Detect which cell encompasses the target text, then output its (x, y) center coordinate. 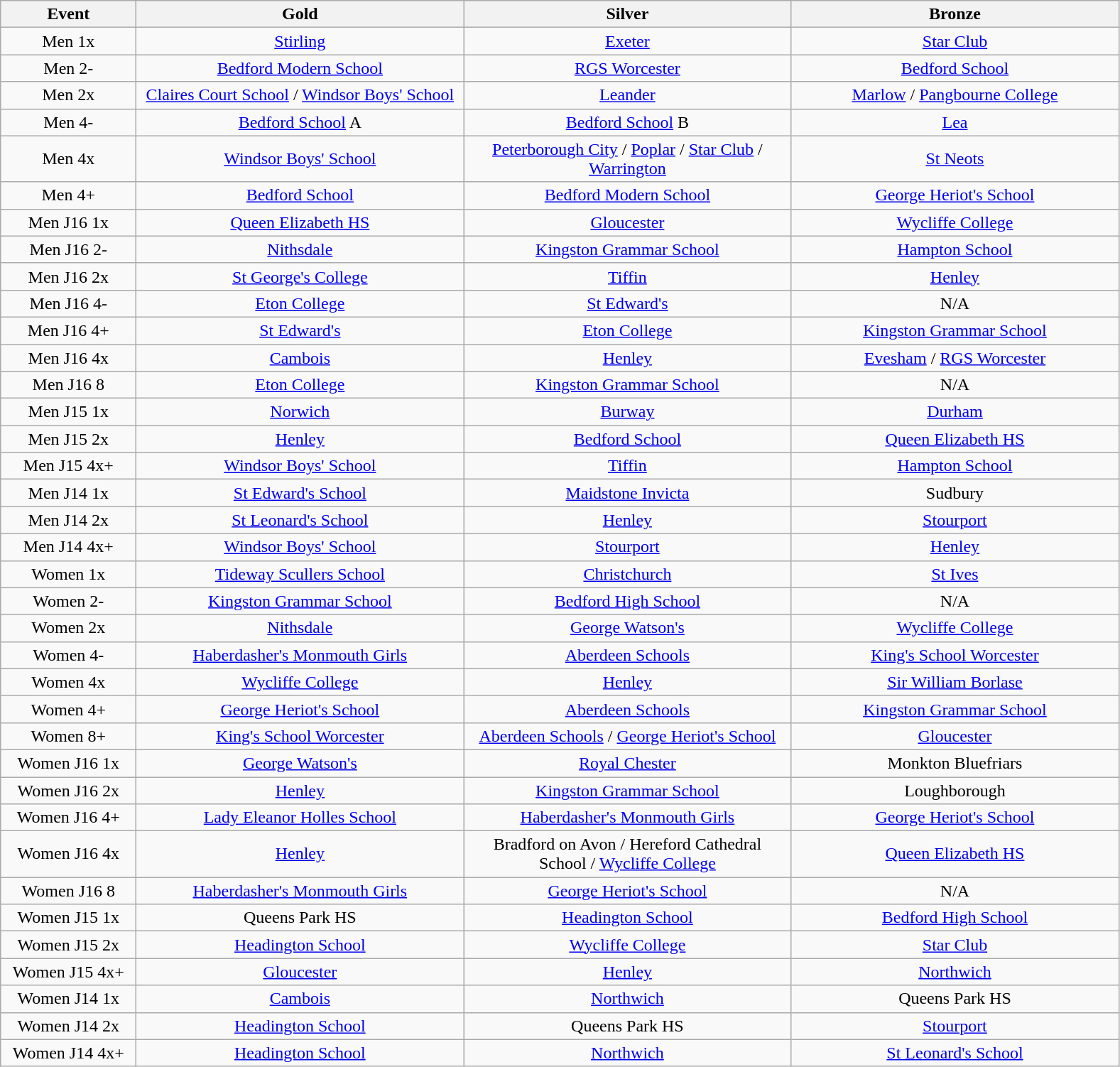
Men 2x (68, 95)
St George's College (300, 276)
Gold (300, 14)
Women J15 1x (68, 918)
Lea (955, 122)
Women J16 4x (68, 854)
Burway (628, 412)
Sudbury (955, 493)
St Ives (955, 574)
Women J16 4+ (68, 818)
Men J16 2- (68, 249)
Aberdeen Schools / George Heriot's School (628, 736)
Silver (628, 14)
Men J16 1x (68, 222)
Women J14 4x+ (68, 1053)
Loughborough (955, 791)
Tideway Scullers School (300, 574)
Men J16 4+ (68, 330)
Men J16 4- (68, 303)
Women J14 1x (68, 999)
Men 4x (68, 159)
Men J15 4x+ (68, 466)
Women 4+ (68, 709)
Lady Eleanor Holles School (300, 818)
Men J14 4x+ (68, 547)
Women J15 4x+ (68, 972)
Durham (955, 412)
Men J16 2x (68, 276)
Women J16 1x (68, 763)
Monkton Bluefriars (955, 763)
Women 8+ (68, 736)
Bronze (955, 14)
Men 4+ (68, 195)
Men J14 1x (68, 493)
Sir William Borlase (955, 682)
Women J15 2x (68, 945)
Men 2- (68, 68)
Men 4- (68, 122)
Peterborough City / Poplar / Star Club / Warrington (628, 159)
Men J14 2x (68, 520)
Men J16 8 (68, 385)
Bradford on Avon / Hereford Cathedral School / Wycliffe College (628, 854)
Bedford School A (300, 122)
Maidstone Invicta (628, 493)
Royal Chester (628, 763)
Marlow / Pangbourne College (955, 95)
Men J16 4x (68, 357)
Claires Court School / Windsor Boys' School (300, 95)
Women 4x (68, 682)
Norwich (300, 412)
Women 2x (68, 628)
Bedford School B (628, 122)
St Edward's School (300, 493)
Women 1x (68, 574)
Women J16 2x (68, 791)
St Neots (955, 159)
RGS Worcester (628, 68)
Evesham / RGS Worcester (955, 357)
Women J16 8 (68, 891)
Women 4- (68, 655)
Stirling (300, 41)
Men 1x (68, 41)
Women 2- (68, 601)
Christchurch (628, 574)
Men J15 1x (68, 412)
Women J14 2x (68, 1026)
Men J15 2x (68, 439)
Exeter (628, 41)
Event (68, 14)
Leander (628, 95)
